Determine the [X, Y] coordinate at the center of the cell enclosing the given text.  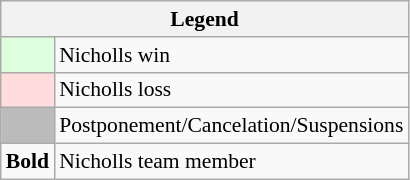
Nicholls loss [231, 90]
Bold [28, 162]
Nicholls win [231, 55]
Legend [205, 19]
Nicholls team member [231, 162]
Postponement/Cancelation/Suspensions [231, 126]
